For the text-containing cell, return its midpoint in [X, Y] coordinate format. 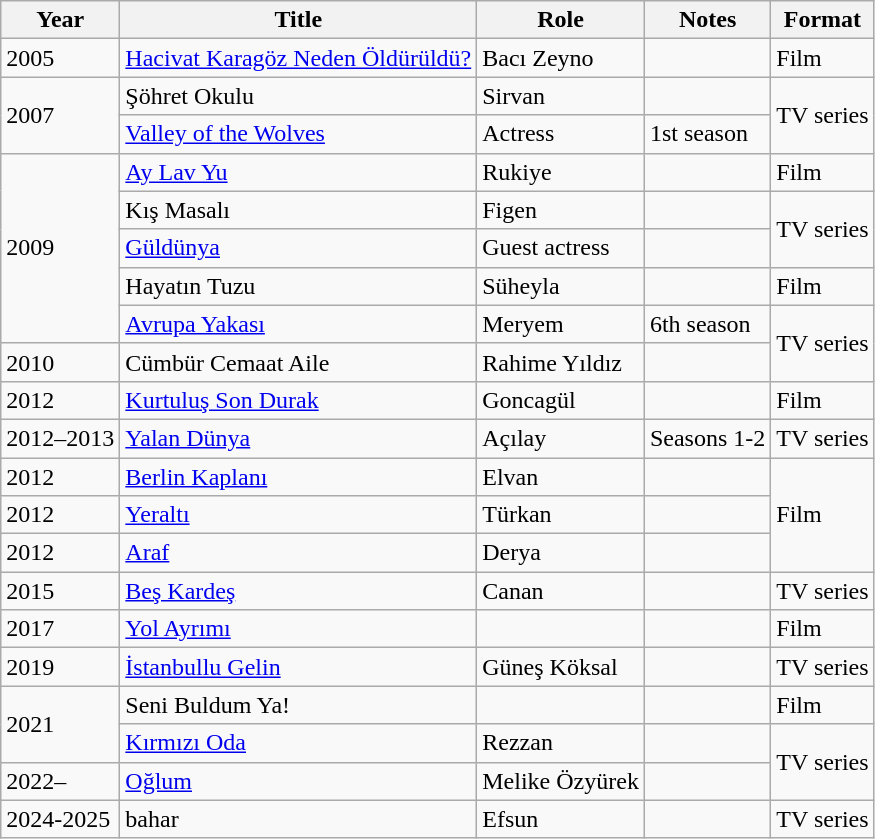
Beş Kardeş [298, 591]
Derya [561, 553]
Goncagül [561, 400]
Berlin Kaplanı [298, 477]
Cümbür Cemaat Aile [298, 362]
Yeraltı [298, 515]
Süheyla [561, 286]
Yol Ayrımı [298, 629]
Seni Buldum Ya! [298, 705]
Figen [561, 210]
Valley of the Wolves [298, 134]
bahar [298, 819]
2005 [60, 58]
Format [822, 20]
Seasons 1-2 [707, 438]
Kurtuluş Son Durak [298, 400]
6th season [707, 324]
2024-2025 [60, 819]
Hacivat Karagöz Neden Öldürüldü? [298, 58]
Rezzan [561, 743]
Bacı Zeyno [561, 58]
Ay Lav Yu [298, 172]
2009 [60, 248]
Efsun [561, 819]
Türkan [561, 515]
Şöhret Okulu [298, 96]
Melike Özyürek [561, 781]
Meryem [561, 324]
Araf [298, 553]
Sirvan [561, 96]
2019 [60, 667]
Canan [561, 591]
Guest actress [561, 248]
İstanbullu Gelin [298, 667]
Notes [707, 20]
Hayatın Tuzu [298, 286]
Yalan Dünya [298, 438]
2015 [60, 591]
1st season [707, 134]
Role [561, 20]
Avrupa Yakası [298, 324]
Rukiye [561, 172]
Oğlum [298, 781]
2017 [60, 629]
2021 [60, 724]
Title [298, 20]
Elvan [561, 477]
Year [60, 20]
2007 [60, 115]
Rahime Yıldız [561, 362]
2022– [60, 781]
Açılay [561, 438]
2012–2013 [60, 438]
Güneş Köksal [561, 667]
Güldünya [298, 248]
2010 [60, 362]
Kırmızı Oda [298, 743]
Kış Masalı [298, 210]
Actress [561, 134]
